Output the (x, y) coordinate of the center of the cell containing the given text.  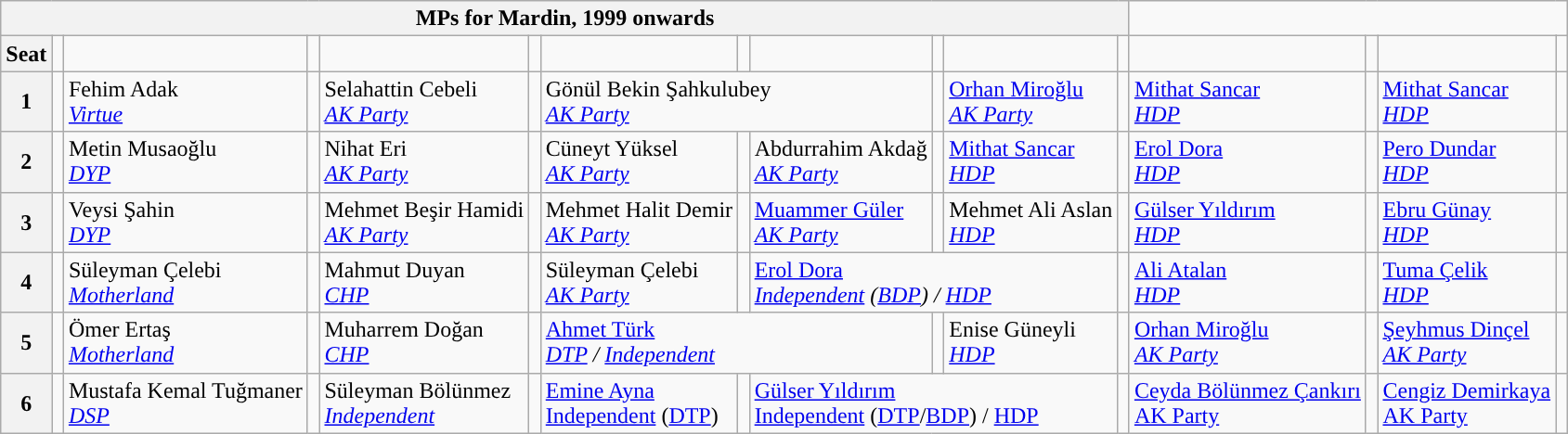
Mehmet Beşir HamidiAK Party (424, 223)
Pero DundarHDP (1467, 161)
4 (26, 282)
Ali AtalanHDP (1248, 282)
Emine AynaIndependent (DTP) (639, 402)
Gönül Bekin ŞahkulubeyAK Party (736, 102)
Enise GüneyliHDP (1030, 343)
Abdurrahim AkdağAK Party (841, 161)
Ceyda Bölünmez ÇankırıAK Party (1248, 402)
Muharrem DoğanCHP (424, 343)
Seat (26, 54)
Cüneyt YükselAK Party (639, 161)
6 (26, 402)
Mahmut DuyanCHP (424, 282)
5 (26, 343)
Cengiz DemirkayaAK Party (1467, 402)
Veysi ŞahinDYP (186, 223)
1 (26, 102)
Gülser YıldırımHDP (1248, 223)
Mustafa Kemal TuğmanerDSP (186, 402)
Mehmet Ali AslanHDP (1030, 223)
Süleyman ÇelebiAK Party (639, 282)
Erol DoraHDP (1248, 161)
Tuma ÇelikHDP (1467, 282)
Mehmet Halit DemirAK Party (639, 223)
2 (26, 161)
Muammer GülerAK Party (841, 223)
Gülser YıldırımIndependent (DTP/BDP) / HDP (934, 402)
Metin MusaoğluDYP (186, 161)
Ebru GünayHDP (1467, 223)
Şeyhmus DinçelAK Party (1467, 343)
Selahattin CebeliAK Party (424, 102)
Erol DoraIndependent (BDP) / HDP (934, 282)
Süleyman BölünmezIndependent (424, 402)
Fehim AdakVirtue (186, 102)
Ömer ErtaşMotherland (186, 343)
Nihat EriAK Party (424, 161)
MPs for Mardin, 1999 onwards (565, 19)
3 (26, 223)
Süleyman ÇelebiMotherland (186, 282)
Ahmet Türk DTP / Independent (736, 343)
